Provide the (x, y) coordinate of the cell's center where the given text is located.  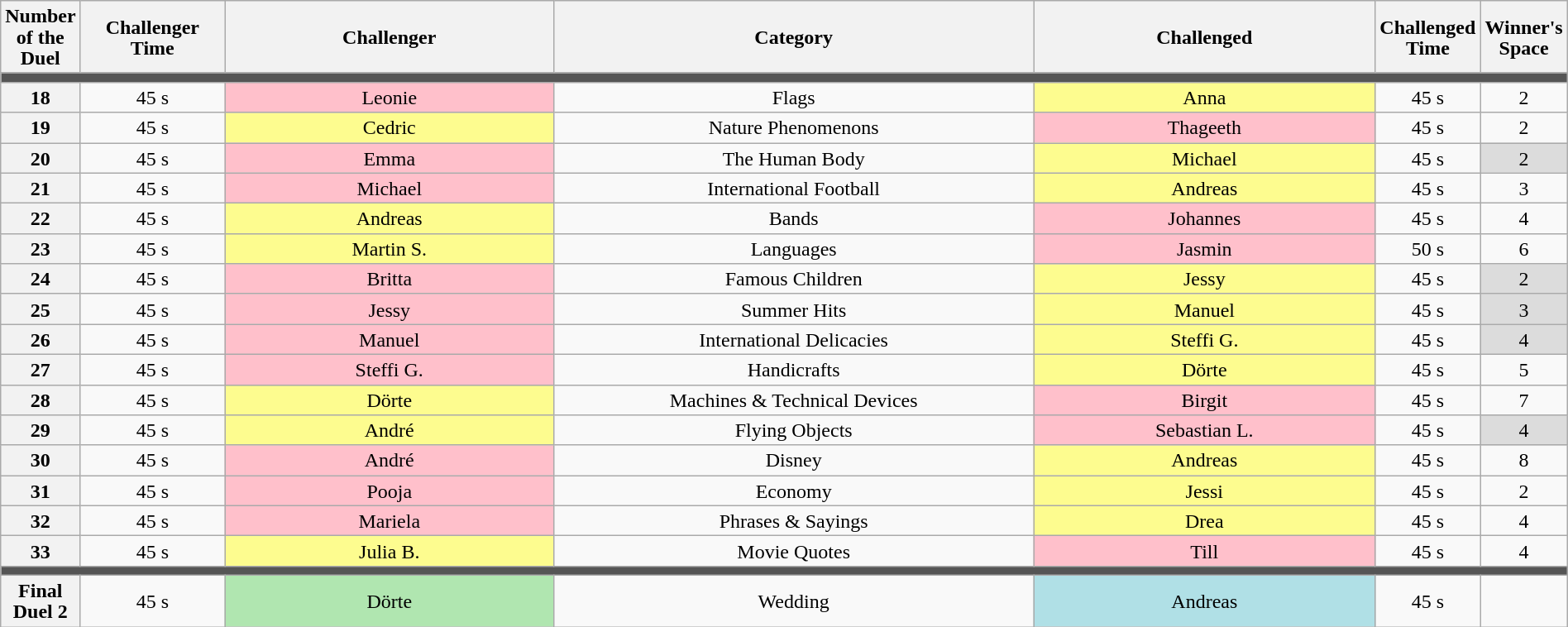
The Human Body (794, 157)
Phrases & Sayings (794, 521)
Summer Hits (794, 309)
5 (1523, 369)
25 (41, 309)
24 (41, 280)
Challenger Time (152, 37)
Handicrafts (794, 369)
Cedric (390, 127)
Leonie (390, 98)
Martin S. (390, 248)
Flags (794, 98)
27 (41, 369)
Challenger (390, 37)
23 (41, 248)
Jasmin (1204, 248)
Till (1204, 551)
7 (1523, 400)
Famous Children (794, 280)
Languages (794, 248)
32 (41, 521)
Nature Phenomenons (794, 127)
Jessi (1204, 491)
50 s (1427, 248)
29 (41, 430)
International Delicacies (794, 339)
Economy (794, 491)
8 (1523, 460)
Anna (1204, 98)
28 (41, 400)
Wedding (794, 601)
19 (41, 127)
Movie Quotes (794, 551)
31 (41, 491)
International Football (794, 189)
20 (41, 157)
Pooja (390, 491)
22 (41, 218)
Britta (390, 280)
Machines & Technical Devices (794, 400)
Category (794, 37)
Flying Objects (794, 430)
Final Duel 2 (41, 601)
Thageeth (1204, 127)
6 (1523, 248)
Challenged (1204, 37)
Johannes (1204, 218)
21 (41, 189)
Drea (1204, 521)
Disney (794, 460)
30 (41, 460)
Bands (794, 218)
Number of the Duel (41, 37)
Sebastian L. (1204, 430)
Emma (390, 157)
26 (41, 339)
Challenged Time (1427, 37)
Winner's Space (1523, 37)
33 (41, 551)
18 (41, 98)
Birgit (1204, 400)
Julia B. (390, 551)
Mariela (390, 521)
